Provide the [X, Y] coordinate of the cell's center where the given text is located.  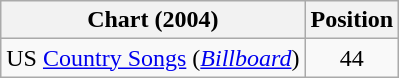
Chart (2004) [153, 20]
44 [352, 58]
Position [352, 20]
US Country Songs (Billboard) [153, 58]
